From the cell containing the given text, extract its center point as (X, Y) coordinate. 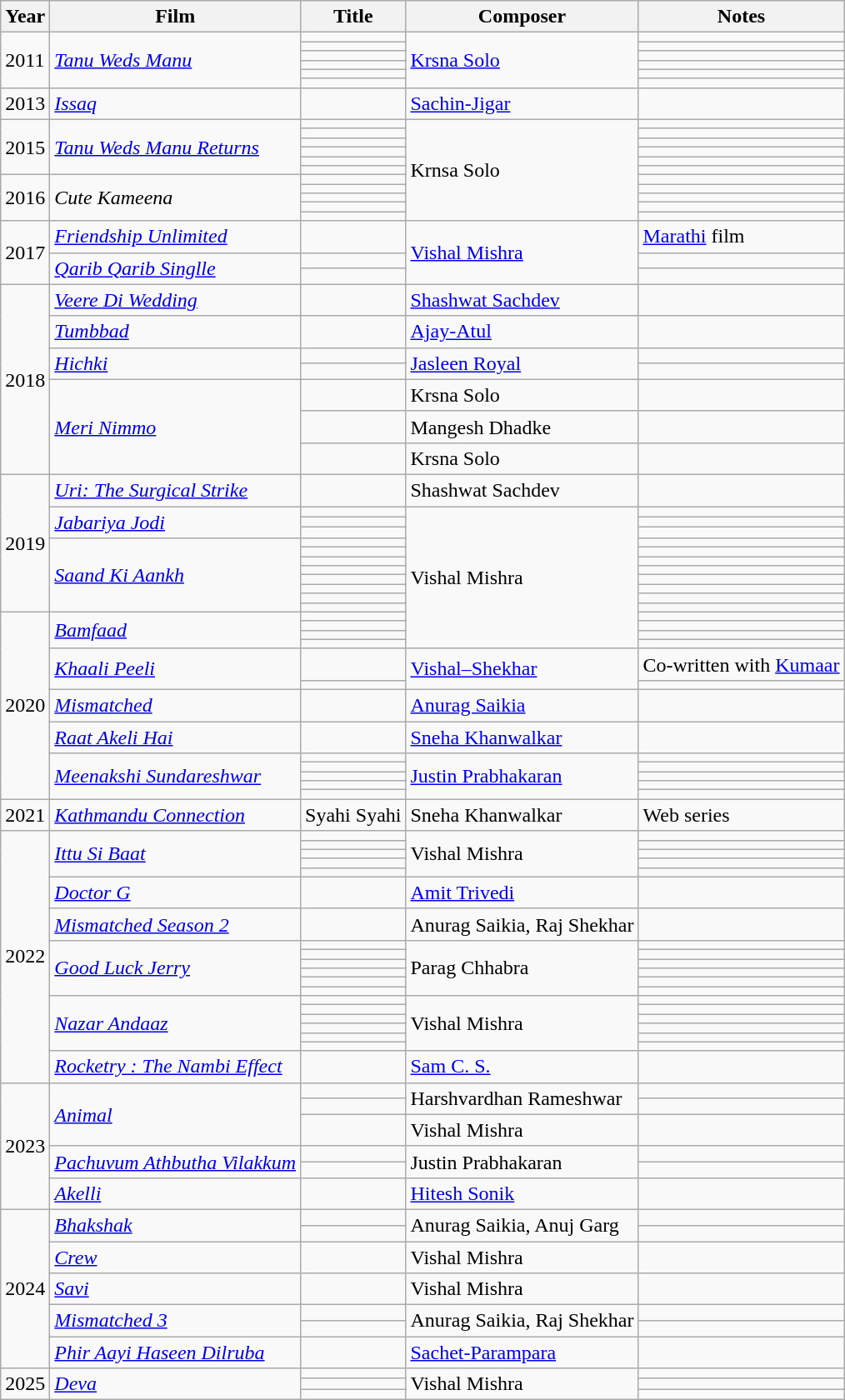
Animal (175, 1114)
2018 (25, 379)
Issaq (175, 103)
Doctor G (175, 892)
Parag Chhabra (522, 967)
Meri Nimmo (175, 427)
Hitesh Sonik (522, 1193)
Sachin-Jigar (522, 103)
Rocketry : The Nambi Effect (175, 1067)
Hichki (175, 363)
Saand Ki Aankh (175, 575)
Mismatched Season 2 (175, 924)
2021 (25, 815)
Raat Akeli Hai (175, 737)
2023 (25, 1146)
Savi (175, 1289)
Nazar Andaaz (175, 1023)
Krnsa Solo (522, 170)
Cute Kameena (175, 198)
Mismatched (175, 705)
Sam C. S. (522, 1067)
Kathmandu Connection (175, 815)
2022 (25, 957)
Bamfaad (175, 630)
Veere Di Wedding (175, 300)
Marathi film (742, 237)
Jasleen Royal (522, 363)
Title (353, 17)
Meenakshi Sundareshwar (175, 777)
Mangesh Dhadke (522, 427)
2013 (25, 103)
2024 (25, 1288)
Pachuvum Athbutha Vilakkum (175, 1162)
Bhakshak (175, 1225)
Anurag Saikia, Anuj Garg (522, 1225)
Co-written with Kumaar (742, 664)
Notes (742, 17)
Harshvardhan Rameshwar (522, 1098)
Ittu Si Baat (175, 853)
Anurag Saikia (522, 705)
Deva (175, 1384)
Friendship Unlimited (175, 237)
2020 (25, 705)
Qarib Qarib Singlle (175, 268)
2025 (25, 1384)
2011 (25, 60)
Khaali Peeli (175, 668)
Syahi Syahi (353, 815)
Amit Trivedi (522, 892)
Composer (522, 17)
Tumbbad (175, 332)
Jabariya Jodi (175, 522)
Ajay-Atul (522, 332)
Mismatched 3 (175, 1321)
Phir Aayi Haseen Dilruba (175, 1352)
2015 (25, 147)
Web series (742, 815)
2017 (25, 252)
Good Luck Jerry (175, 967)
2016 (25, 198)
Year (25, 17)
Akelli (175, 1193)
Tanu Weds Manu Returns (175, 147)
Sachet-Parampara (522, 1352)
Crew (175, 1257)
Uri: The Surgical Strike (175, 490)
Vishal–Shekhar (522, 668)
Film (175, 17)
2019 (25, 543)
Tanu Weds Manu (175, 60)
